Find where the given text appears and provide that cell's center as (x, y) coordinate. 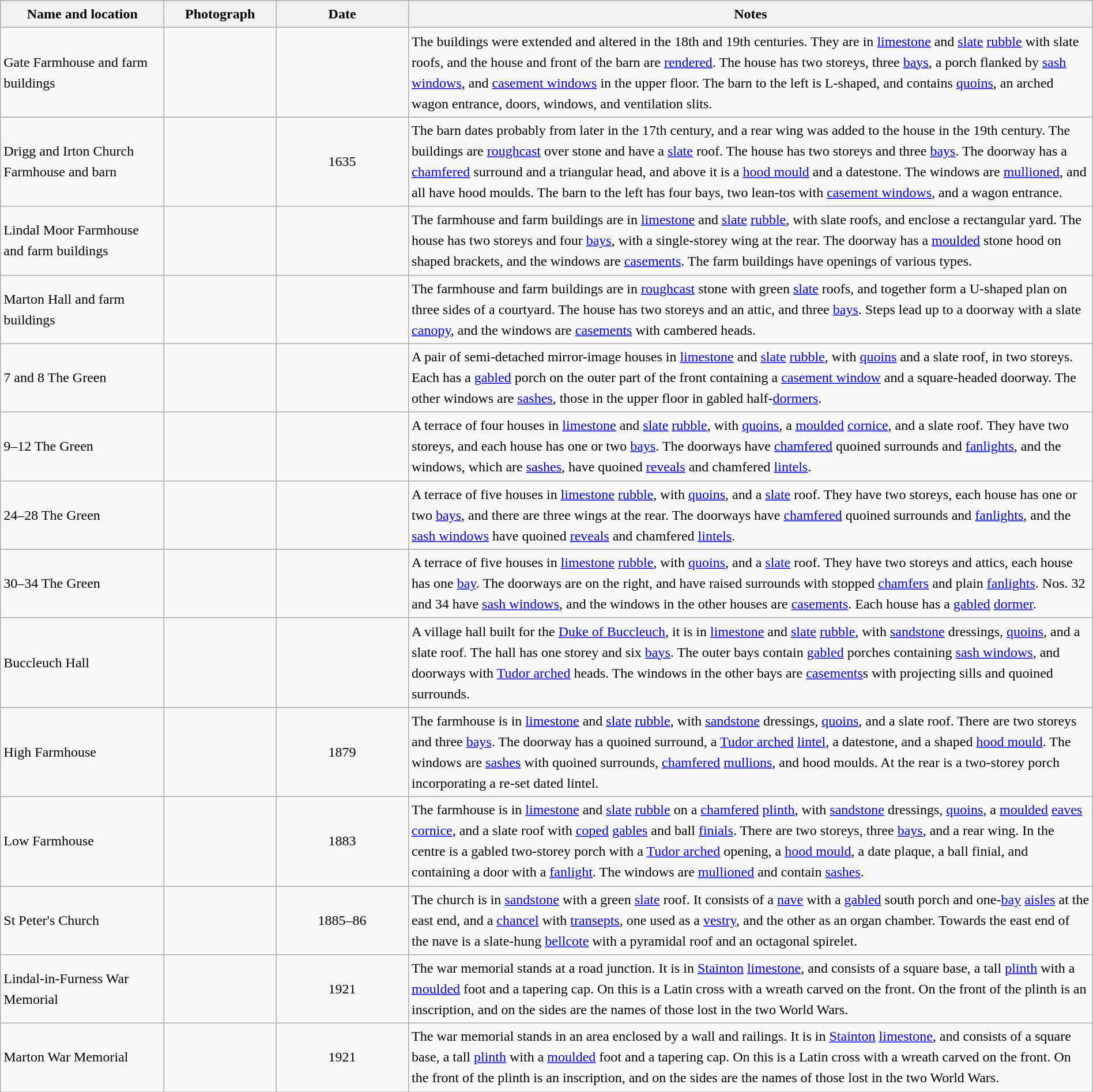
30–34 The Green (82, 583)
Marton Hall and farm buildings (82, 309)
1885–86 (342, 921)
7 and 8 The Green (82, 378)
Lindal-in-Furness War Memorial (82, 989)
Low Farmhouse (82, 841)
High Farmhouse (82, 751)
1635 (342, 161)
Name and location (82, 14)
24–28 The Green (82, 515)
Marton War Memorial (82, 1058)
Buccleuch Hall (82, 663)
St Peter's Church (82, 921)
Date (342, 14)
Gate Farmhouse and farm buildings (82, 73)
9–12 The Green (82, 446)
Lindal Moor Farmhouse and farm buildings (82, 241)
1883 (342, 841)
Notes (751, 14)
1879 (342, 751)
Drigg and Irton Church Farmhouse and barn (82, 161)
Photograph (220, 14)
